From the cell containing the given text, extract its center point as [x, y] coordinate. 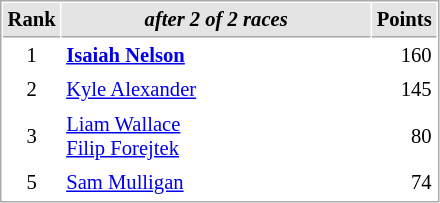
Kyle Alexander [216, 90]
80 [404, 136]
after 2 of 2 races [216, 20]
Liam Wallace Filip Forejtek [216, 136]
74 [404, 182]
Points [404, 20]
3 [32, 136]
5 [32, 182]
Isaiah Nelson [216, 56]
Sam Mulligan [216, 182]
145 [404, 90]
Rank [32, 20]
1 [32, 56]
160 [404, 56]
2 [32, 90]
